Extract the [X, Y] coordinate from the center of the cell holding the provided text.  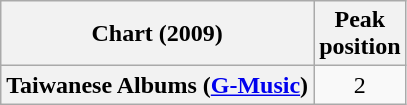
2 [360, 85]
Peakposition [360, 34]
Chart (2009) [158, 34]
Taiwanese Albums (G-Music) [158, 85]
